Return the [X, Y] coordinate for the center point of the cell that contains the specified text.  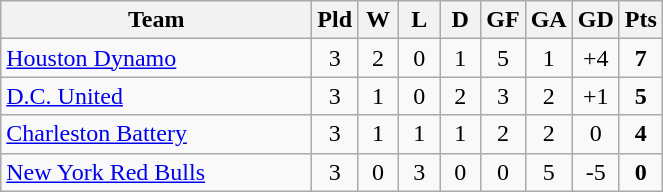
GA [548, 20]
Team [156, 20]
-5 [596, 172]
+4 [596, 58]
D [460, 20]
D.C. United [156, 96]
Pts [640, 20]
4 [640, 134]
New York Red Bulls [156, 172]
L [420, 20]
Charleston Battery [156, 134]
GD [596, 20]
7 [640, 58]
+1 [596, 96]
Pld [335, 20]
GF [503, 20]
W [378, 20]
Houston Dynamo [156, 58]
